Locate the cell with the specified text and output its (X, Y) center coordinate. 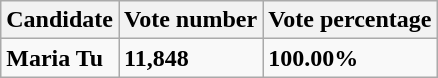
Vote number (190, 20)
11,848 (190, 58)
Vote percentage (350, 20)
Maria Tu (60, 58)
Candidate (60, 20)
100.00% (350, 58)
